For the text-containing cell, return its midpoint in [X, Y] coordinate format. 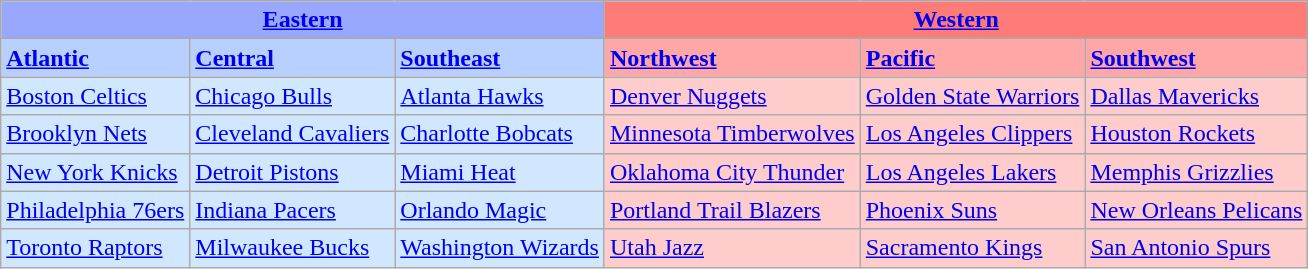
Minnesota Timberwolves [732, 134]
Eastern [303, 20]
Brooklyn Nets [96, 134]
Golden State Warriors [972, 96]
Houston Rockets [1196, 134]
Memphis Grizzlies [1196, 172]
Cleveland Cavaliers [292, 134]
New York Knicks [96, 172]
Orlando Magic [500, 210]
Los Angeles Lakers [972, 172]
Washington Wizards [500, 248]
Charlotte Bobcats [500, 134]
Chicago Bulls [292, 96]
Philadelphia 76ers [96, 210]
New Orleans Pelicans [1196, 210]
Southwest [1196, 58]
Western [956, 20]
Boston Celtics [96, 96]
Sacramento Kings [972, 248]
Phoenix Suns [972, 210]
Portland Trail Blazers [732, 210]
Dallas Mavericks [1196, 96]
Milwaukee Bucks [292, 248]
Miami Heat [500, 172]
Northwest [732, 58]
Atlanta Hawks [500, 96]
Denver Nuggets [732, 96]
Southeast [500, 58]
San Antonio Spurs [1196, 248]
Los Angeles Clippers [972, 134]
Indiana Pacers [292, 210]
Utah Jazz [732, 248]
Oklahoma City Thunder [732, 172]
Toronto Raptors [96, 248]
Central [292, 58]
Detroit Pistons [292, 172]
Pacific [972, 58]
Atlantic [96, 58]
